Pinpoint the cell where the given text exists, returning its (X, Y) midpoint coordinate. 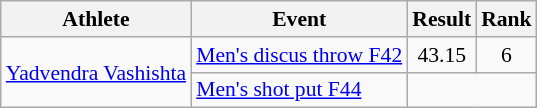
Event (299, 19)
Men's discus throw F42 (299, 55)
Rank (506, 19)
6 (506, 55)
Athlete (96, 19)
Result (442, 19)
Yadvendra Vashishta (96, 72)
Men's shot put F44 (299, 90)
43.15 (442, 55)
